Find where the given text appears and provide that cell's center as [x, y] coordinate. 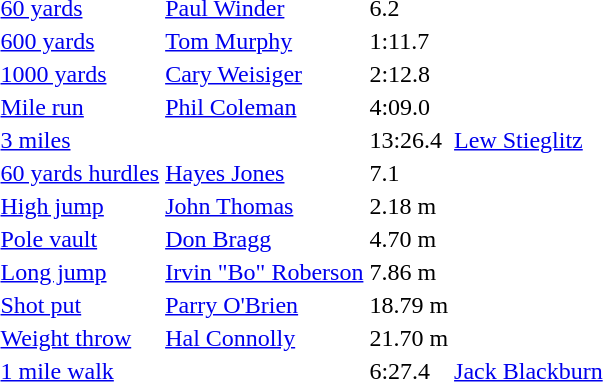
Hayes Jones [264, 173]
John Thomas [264, 206]
Phil Coleman [264, 107]
4:09.0 [409, 107]
Hal Connolly [264, 338]
18.79 m [409, 305]
Don Bragg [264, 239]
21.70 m [409, 338]
7.1 [409, 173]
13:26.4 [409, 140]
4.70 m [409, 239]
2.18 m [409, 206]
Irvin "Bo" Roberson [264, 272]
1:11.7 [409, 41]
7.86 m [409, 272]
Tom Murphy [264, 41]
Cary Weisiger [264, 74]
2:12.8 [409, 74]
Parry O'Brien [264, 305]
